Locate the cell with the specified text and output its (x, y) center coordinate. 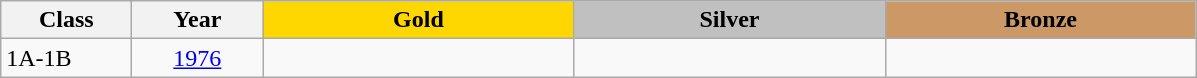
Silver (730, 20)
Bronze (1040, 20)
Class (66, 20)
1A-1B (66, 58)
Gold (418, 20)
1976 (198, 58)
Year (198, 20)
